From the cell containing the given text, extract its center point as [x, y] coordinate. 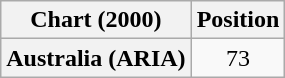
Chart (2000) [96, 20]
73 [238, 58]
Position [238, 20]
Australia (ARIA) [96, 58]
